Identify which cell holds the provided text, then report its (x, y) central coordinate. 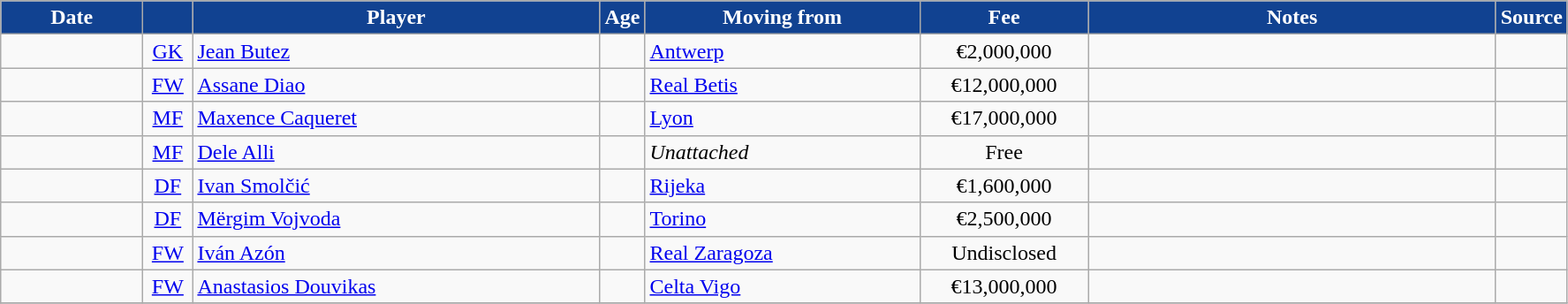
Age (622, 18)
Iván Azón (396, 253)
Source (1532, 18)
Jean Butez (396, 51)
Celta Vigo (783, 286)
Rijeka (783, 186)
Moving from (783, 18)
Torino (783, 219)
Notes (1292, 18)
GK (168, 51)
€17,000,000 (1004, 118)
Unattached (783, 152)
Player (396, 18)
Antwerp (783, 51)
Real Betis (783, 85)
Dele Alli (396, 152)
Assane Diao (396, 85)
Anastasios Douvikas (396, 286)
Free (1004, 152)
Ivan Smolčić (396, 186)
Lyon (783, 118)
Maxence Caqueret (396, 118)
€13,000,000 (1004, 286)
Undisclosed (1004, 253)
Date (72, 18)
€12,000,000 (1004, 85)
€2,000,000 (1004, 51)
€2,500,000 (1004, 219)
Real Zaragoza (783, 253)
Fee (1004, 18)
Mërgim Vojvoda (396, 219)
€1,600,000 (1004, 186)
